Extract the (x, y) coordinate from the center of the cell holding the provided text.  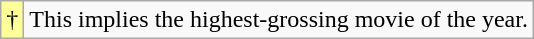
This implies the highest-grossing movie of the year. (279, 20)
† (12, 20)
